Extract the (X, Y) coordinate from the center of the cell holding the provided text.  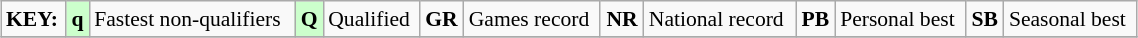
GR (442, 19)
National record (720, 19)
NR (622, 19)
Q (309, 19)
Qualified (371, 19)
SB (985, 19)
Games record (532, 19)
q (78, 19)
Personal best (900, 19)
Seasonal best (1070, 19)
KEY: (34, 19)
PB (816, 19)
Fastest non-qualifiers (192, 19)
